Find where the given text appears and provide that cell's center as [X, Y] coordinate. 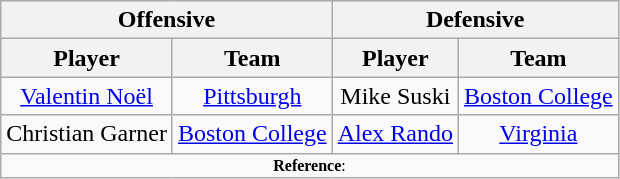
Pittsburgh [252, 96]
Reference: [310, 165]
Mike Suski [395, 96]
Virginia [539, 134]
Offensive [166, 20]
Valentin Noël [87, 96]
Defensive [475, 20]
Alex Rando [395, 134]
Christian Garner [87, 134]
